Provide the [x, y] coordinate of the cell's center where the given text is located.  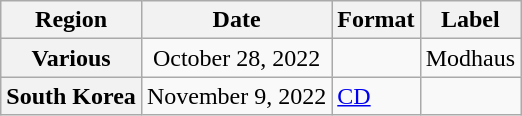
Modhaus [470, 58]
October 28, 2022 [236, 58]
Region [72, 20]
November 9, 2022 [236, 96]
Label [470, 20]
Various [72, 58]
CD [376, 96]
Date [236, 20]
South Korea [72, 96]
Format [376, 20]
